Pinpoint the cell where the given text exists, returning its [x, y] midpoint coordinate. 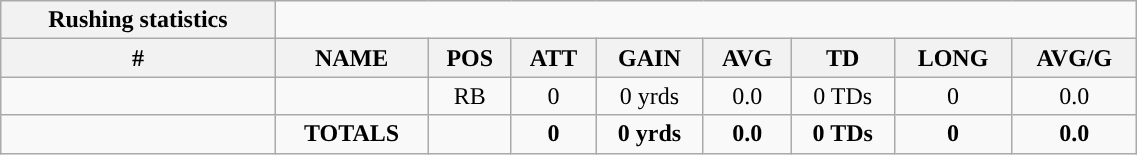
AVG [747, 58]
NAME [352, 58]
ATT [553, 58]
LONG [953, 58]
# [138, 58]
TOTALS [352, 134]
TD [842, 58]
AVG/G [1074, 58]
RB [470, 96]
Rushing statistics [138, 20]
POS [470, 58]
GAIN [650, 58]
